Capture the cell that displays the provided text and extract its (X, Y) central coordinate. 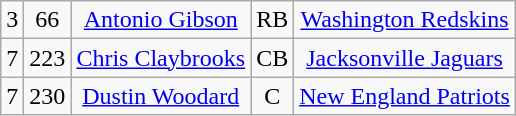
Dustin Woodard (161, 96)
66 (48, 20)
3 (12, 20)
Antonio Gibson (161, 20)
RB (272, 20)
CB (272, 58)
C (272, 96)
Chris Claybrooks (161, 58)
230 (48, 96)
Washington Redskins (405, 20)
New England Patriots (405, 96)
223 (48, 58)
Jacksonville Jaguars (405, 58)
